Capture the cell that displays the provided text and extract its [x, y] central coordinate. 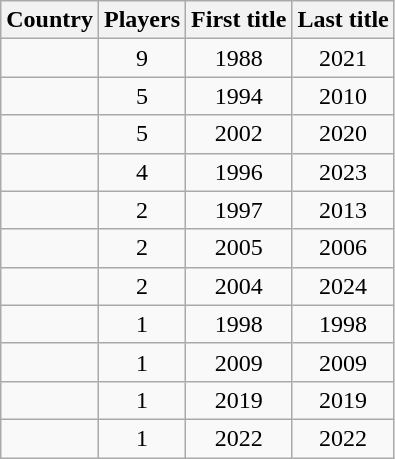
2006 [343, 248]
2023 [343, 172]
1997 [239, 210]
2013 [343, 210]
Last title [343, 20]
Players [142, 20]
1988 [239, 58]
4 [142, 172]
1996 [239, 172]
Country [50, 20]
2021 [343, 58]
First title [239, 20]
2020 [343, 134]
1994 [239, 96]
2002 [239, 134]
2024 [343, 286]
2005 [239, 248]
2004 [239, 286]
9 [142, 58]
2010 [343, 96]
